Find where the given text appears and provide that cell's center as (X, Y) coordinate. 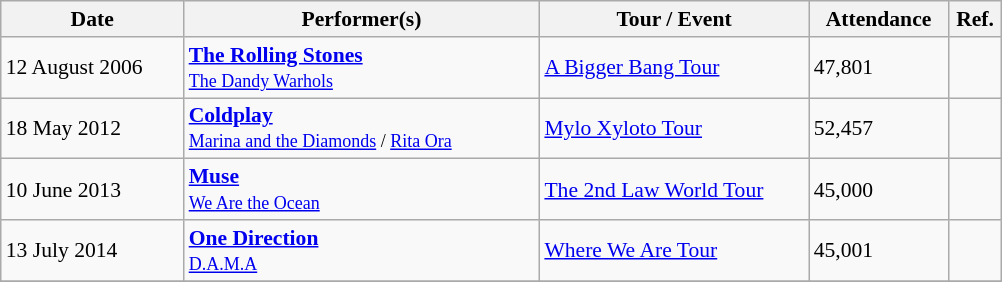
10 June 2013 (92, 190)
Attendance (879, 19)
Mylo Xyloto Tour (674, 128)
A Bigger Bang Tour (674, 68)
The 2nd Law World Tour (674, 190)
47,801 (879, 68)
ColdplayMarina and the Diamonds / Rita Ora (362, 128)
Where We Are Tour (674, 250)
The Rolling StonesThe Dandy Warhols (362, 68)
45,001 (879, 250)
Performer(s) (362, 19)
45,000 (879, 190)
52,457 (879, 128)
MuseWe Are the Ocean (362, 190)
Date (92, 19)
Ref. (974, 19)
One DirectionD.A.M.A (362, 250)
18 May 2012 (92, 128)
12 August 2006 (92, 68)
13 July 2014 (92, 250)
Tour / Event (674, 19)
